Detect which cell encompasses the target text, then output its [X, Y] center coordinate. 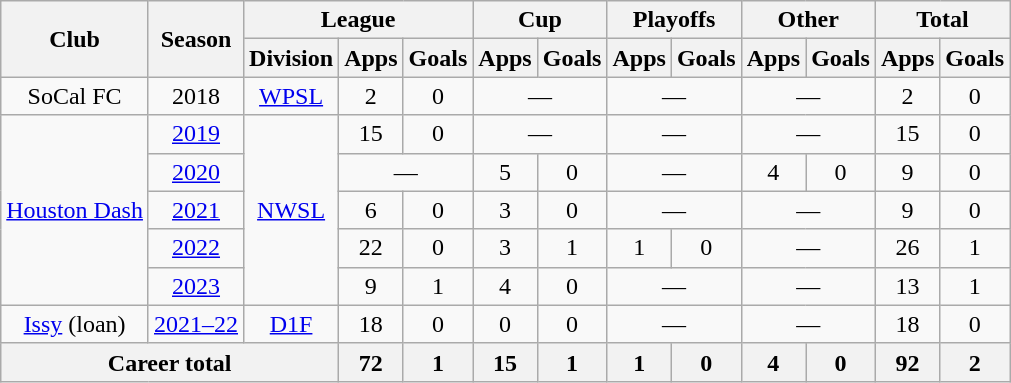
WPSL [292, 96]
26 [907, 248]
2018 [196, 96]
Issy (loan) [75, 324]
NWSL [292, 210]
League [358, 20]
Other [808, 20]
SoCal FC [75, 96]
D1F [292, 324]
Career total [170, 362]
13 [907, 286]
2023 [196, 286]
22 [371, 248]
Season [196, 39]
Club [75, 39]
72 [371, 362]
2019 [196, 134]
Playoffs [674, 20]
5 [505, 172]
92 [907, 362]
Division [292, 58]
Total [942, 20]
2022 [196, 248]
2020 [196, 172]
2021 [196, 210]
Cup [540, 20]
2021–22 [196, 324]
6 [371, 210]
Houston Dash [75, 210]
